Detect which cell encompasses the target text, then output its (X, Y) center coordinate. 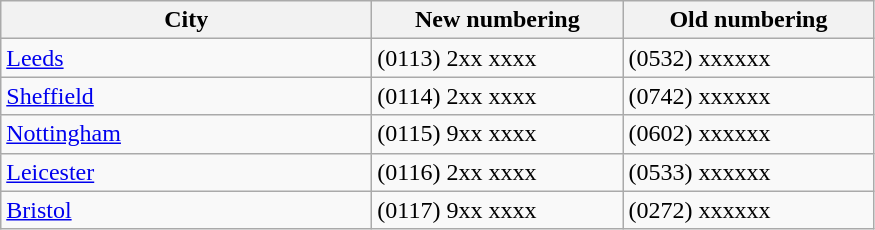
(0742) xxxxxx (748, 96)
Bristol (186, 210)
Leeds (186, 58)
Leicester (186, 172)
(0116) 2xx xxxx (498, 172)
Old numbering (748, 20)
City (186, 20)
(0602) xxxxxx (748, 134)
Sheffield (186, 96)
New numbering (498, 20)
Nottingham (186, 134)
(0115) 9xx xxxx (498, 134)
(0533) xxxxxx (748, 172)
(0532) xxxxxx (748, 58)
(0113) 2xx xxxx (498, 58)
(0272) xxxxxx (748, 210)
(0117) 9xx xxxx (498, 210)
(0114) 2xx xxxx (498, 96)
